Provide the [x, y] coordinate of the cell's center where the given text is located.  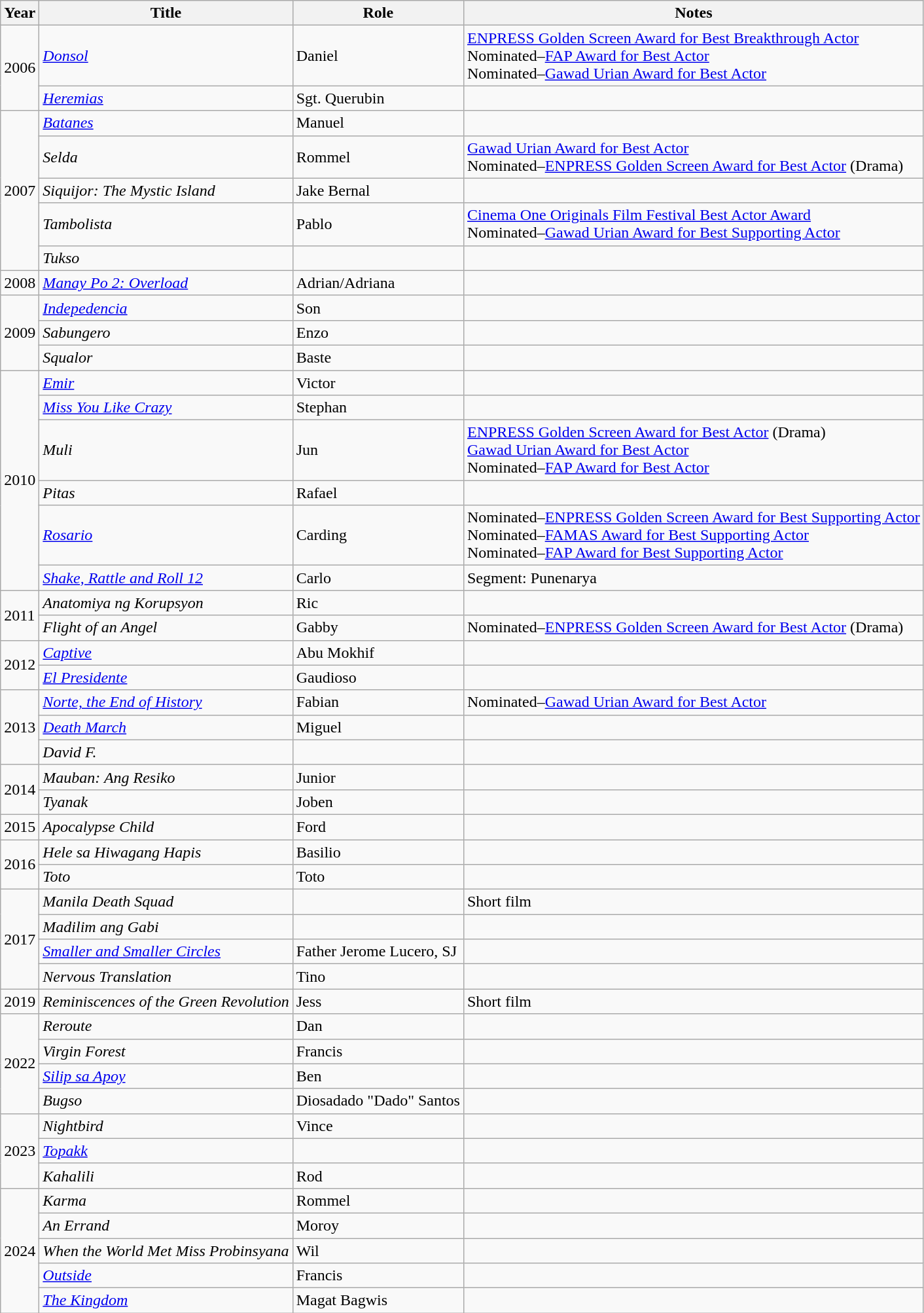
2013 [20, 727]
Rod [378, 1176]
Heremias [166, 98]
Vince [378, 1126]
Baste [378, 357]
Magat Bagwis [378, 1301]
Virgin Forest [166, 1051]
Indepedencia [166, 308]
Rosario [166, 535]
Tino [378, 977]
Diosadado "Dado" Santos [378, 1101]
Carlo [378, 578]
Nominated–Gawad Urian Award for Best Actor [694, 702]
2006 [20, 68]
Siquijor: The Mystic Island [166, 190]
Donsol [166, 56]
Stephan [378, 408]
2023 [20, 1151]
Title [166, 13]
Batanes [166, 123]
Nervous Translation [166, 977]
Topakk [166, 1151]
Enzo [378, 333]
Abu Mokhif [378, 653]
Sabungero [166, 333]
An Errand [166, 1225]
Anatomiya ng Korupsyon [166, 603]
Notes [694, 13]
Squalor [166, 357]
Pitas [166, 493]
Karma [166, 1200]
Flight of an Angel [166, 628]
Hele sa Hiwagang Hapis [166, 852]
Death March [166, 727]
Gabby [378, 628]
Selda [166, 157]
Miguel [378, 727]
The Kingdom [166, 1301]
El Presidente [166, 677]
2014 [20, 789]
2011 [20, 615]
Nominated–ENPRESS Golden Screen Award for Best Actor (Drama) [694, 628]
Manuel [378, 123]
Pablo [378, 224]
Ben [378, 1076]
2012 [20, 665]
Emir [166, 383]
2008 [20, 283]
Norte, the End of History [166, 702]
Reroute [166, 1026]
Tyanak [166, 802]
Manay Po 2: Overload [166, 283]
Ric [378, 603]
2015 [20, 827]
When the World Met Miss Probinsyana [166, 1251]
Gawad Urian Award for Best ActorNominated–ENPRESS Golden Screen Award for Best Actor (Drama) [694, 157]
2016 [20, 864]
2017 [20, 939]
Jun [378, 450]
Madilim ang Gabi [166, 927]
Dan [378, 1026]
2010 [20, 480]
ENPRESS Golden Screen Award for Best Breakthrough ActorNominated–FAP Award for Best ActorNominated–Gawad Urian Award for Best Actor [694, 56]
Father Jerome Lucero, SJ [378, 952]
Jake Bernal [378, 190]
Sgt. Querubin [378, 98]
Victor [378, 383]
Adrian/Adriana [378, 283]
Outside [166, 1276]
Wil [378, 1251]
Muli [166, 450]
2024 [20, 1250]
Moroy [378, 1225]
Carding [378, 535]
Manila Death Squad [166, 902]
Tambolista [166, 224]
2009 [20, 333]
Cinema One Originals Film Festival Best Actor AwardNominated–Gawad Urian Award for Best Supporting Actor [694, 224]
Shake, Rattle and Roll 12 [166, 578]
Joben [378, 802]
Rafael [378, 493]
Jess [378, 1001]
Fabian [378, 702]
Silip sa Apoy [166, 1076]
ENPRESS Golden Screen Award for Best Actor (Drama)Gawad Urian Award for Best ActorNominated–FAP Award for Best Actor [694, 450]
Basilio [378, 852]
Bugso [166, 1101]
Miss You Like Crazy [166, 408]
Year [20, 13]
Apocalypse Child [166, 827]
Gaudioso [378, 677]
Tukso [166, 258]
Role [378, 13]
Captive [166, 653]
2022 [20, 1064]
Mauban: Ang Resiko [166, 777]
Smaller and Smaller Circles [166, 952]
Junior [378, 777]
Segment: Punenarya [694, 578]
Son [378, 308]
2019 [20, 1001]
2007 [20, 190]
Nightbird [166, 1126]
Kahalili [166, 1176]
Ford [378, 827]
Reminiscences of the Green Revolution [166, 1001]
Daniel [378, 56]
David F. [166, 752]
